Capture the cell that displays the provided text and extract its (X, Y) central coordinate. 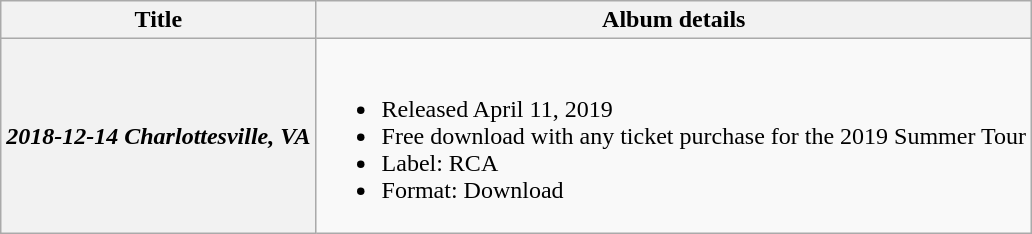
Released April 11, 2019Free download with any ticket purchase for the 2019 Summer TourLabel: RCAFormat: Download (674, 136)
Album details (674, 20)
Title (158, 20)
2018-12-14 Charlottesville, VA (158, 136)
